Extract the (X, Y) coordinate from the center of the cell holding the provided text.  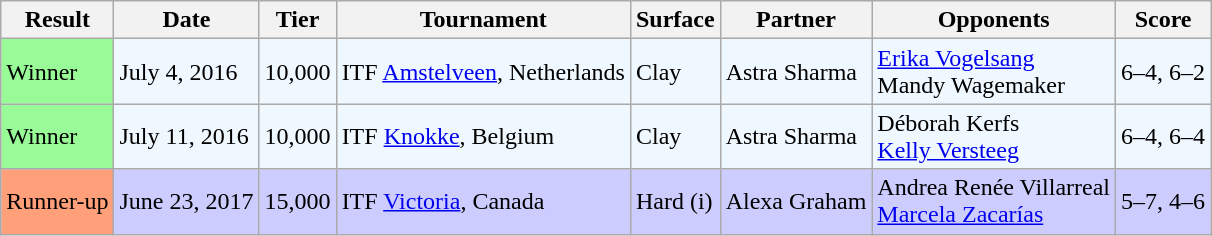
6–4, 6–4 (1164, 136)
Andrea Renée Villarreal Marcela Zacarías (994, 202)
Tournament (483, 20)
Déborah Kerfs Kelly Versteeg (994, 136)
Partner (796, 20)
ITF Knokke, Belgium (483, 136)
Hard (i) (675, 202)
Tier (298, 20)
6–4, 6–2 (1164, 72)
Score (1164, 20)
Surface (675, 20)
June 23, 2017 (186, 202)
ITF Amstelveen, Netherlands (483, 72)
Alexa Graham (796, 202)
Result (58, 20)
Date (186, 20)
5–7, 4–6 (1164, 202)
ITF Victoria, Canada (483, 202)
Runner-up (58, 202)
Opponents (994, 20)
July 11, 2016 (186, 136)
July 4, 2016 (186, 72)
Erika Vogelsang Mandy Wagemaker (994, 72)
15,000 (298, 202)
